From the cell containing the given text, extract its center point as (x, y) coordinate. 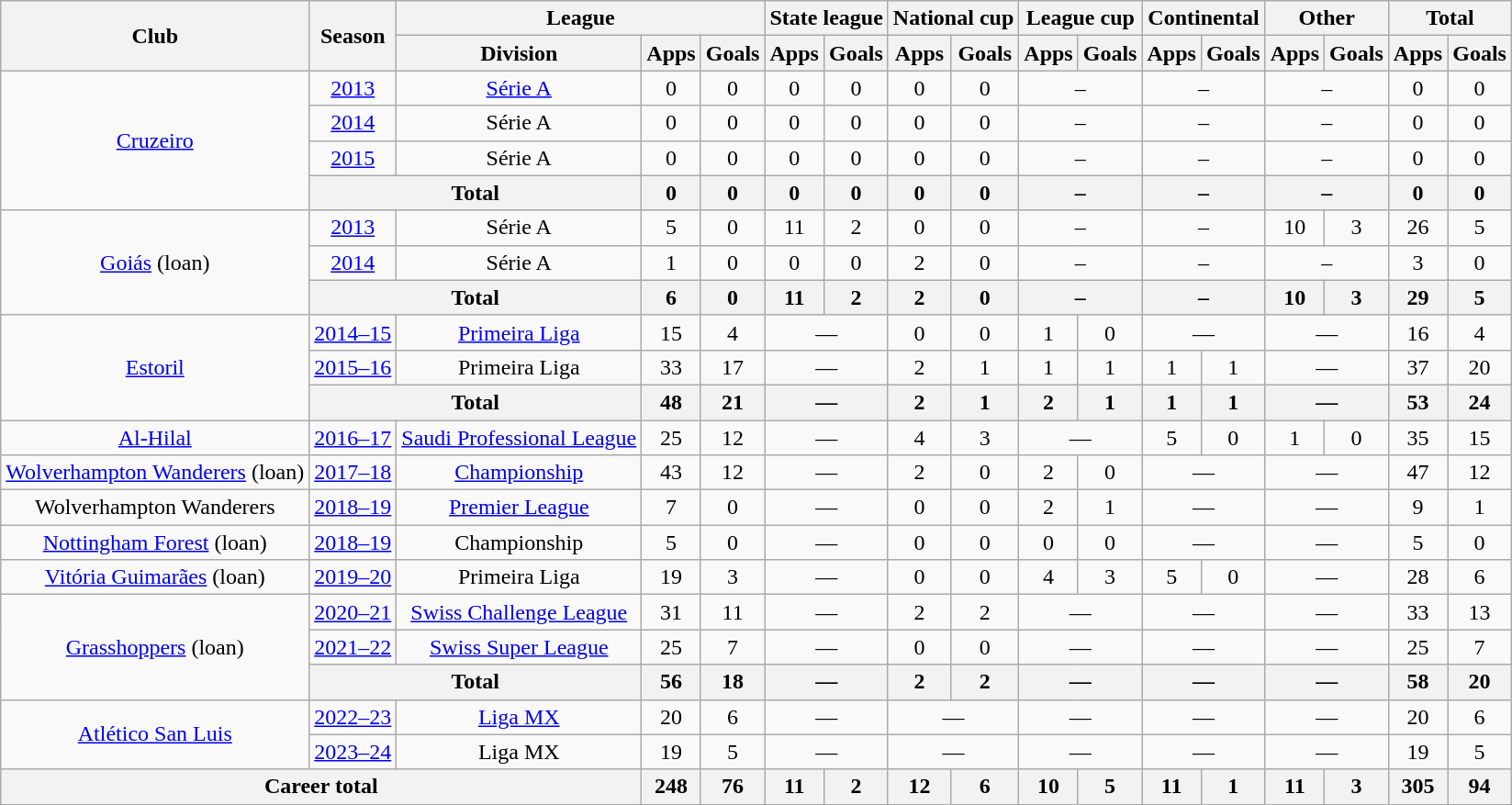
24 (1480, 402)
Division (520, 53)
28 (1417, 577)
9 (1417, 508)
76 (733, 787)
Other (1327, 18)
Goiás (loan) (155, 263)
53 (1417, 402)
17 (733, 367)
Career total (321, 787)
43 (671, 473)
Swiss Super League (520, 647)
National cup (953, 18)
2014–15 (353, 332)
Grasshoppers (loan) (155, 647)
35 (1417, 438)
21 (733, 402)
2022–23 (353, 717)
Vitória Guimarães (loan) (155, 577)
2021–22 (353, 647)
Atlético San Luis (155, 734)
16 (1417, 332)
13 (1480, 612)
305 (1417, 787)
2019–20 (353, 577)
47 (1417, 473)
29 (1417, 297)
Al-Hilal (155, 438)
2017–18 (353, 473)
2015–16 (353, 367)
37 (1417, 367)
Club (155, 36)
26 (1417, 228)
48 (671, 402)
Season (353, 36)
56 (671, 682)
Wolverhampton Wanderers (loan) (155, 473)
Cruzeiro (155, 140)
2020–21 (353, 612)
Saudi Professional League (520, 438)
248 (671, 787)
31 (671, 612)
Continental (1204, 18)
League (580, 18)
18 (733, 682)
Estoril (155, 367)
2015 (353, 158)
Wolverhampton Wanderers (155, 508)
94 (1480, 787)
State league (826, 18)
Premier League (520, 508)
League cup (1081, 18)
Swiss Challenge League (520, 612)
58 (1417, 682)
2016–17 (353, 438)
Nottingham Forest (loan) (155, 542)
2023–24 (353, 752)
